Identify which cell holds the provided text, then report its (x, y) central coordinate. 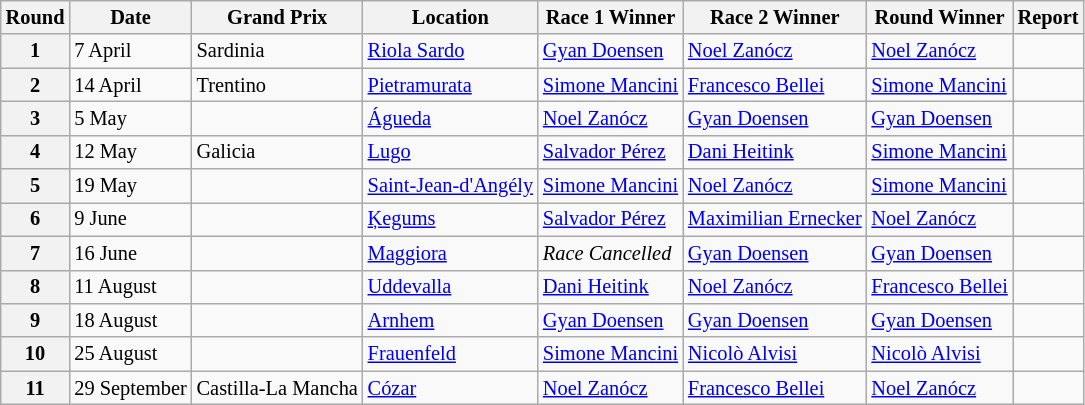
Pietramurata (450, 85)
Maggiora (450, 253)
4 (36, 152)
18 August (130, 320)
8 (36, 287)
9 June (130, 219)
Race Cancelled (610, 253)
5 May (130, 118)
10 (36, 354)
Location (450, 17)
Date (130, 17)
Arnhem (450, 320)
7 (36, 253)
Cózar (450, 388)
Lugo (450, 152)
16 June (130, 253)
Galicia (278, 152)
11 (36, 388)
3 (36, 118)
2 (36, 85)
Ķegums (450, 219)
9 (36, 320)
6 (36, 219)
25 August (130, 354)
Race 1 Winner (610, 17)
Maximilian Ernecker (774, 219)
Castilla-La Mancha (278, 388)
19 May (130, 186)
Grand Prix (278, 17)
14 April (130, 85)
29 September (130, 388)
Trentino (278, 85)
Frauenfeld (450, 354)
Round (36, 17)
Saint-Jean-d'Angély (450, 186)
Riola Sardo (450, 51)
1 (36, 51)
Report (1048, 17)
Sardinia (278, 51)
Round Winner (940, 17)
7 April (130, 51)
Uddevalla (450, 287)
5 (36, 186)
Race 2 Winner (774, 17)
11 August (130, 287)
Águeda (450, 118)
12 May (130, 152)
